For the text-containing cell, return its midpoint in [x, y] coordinate format. 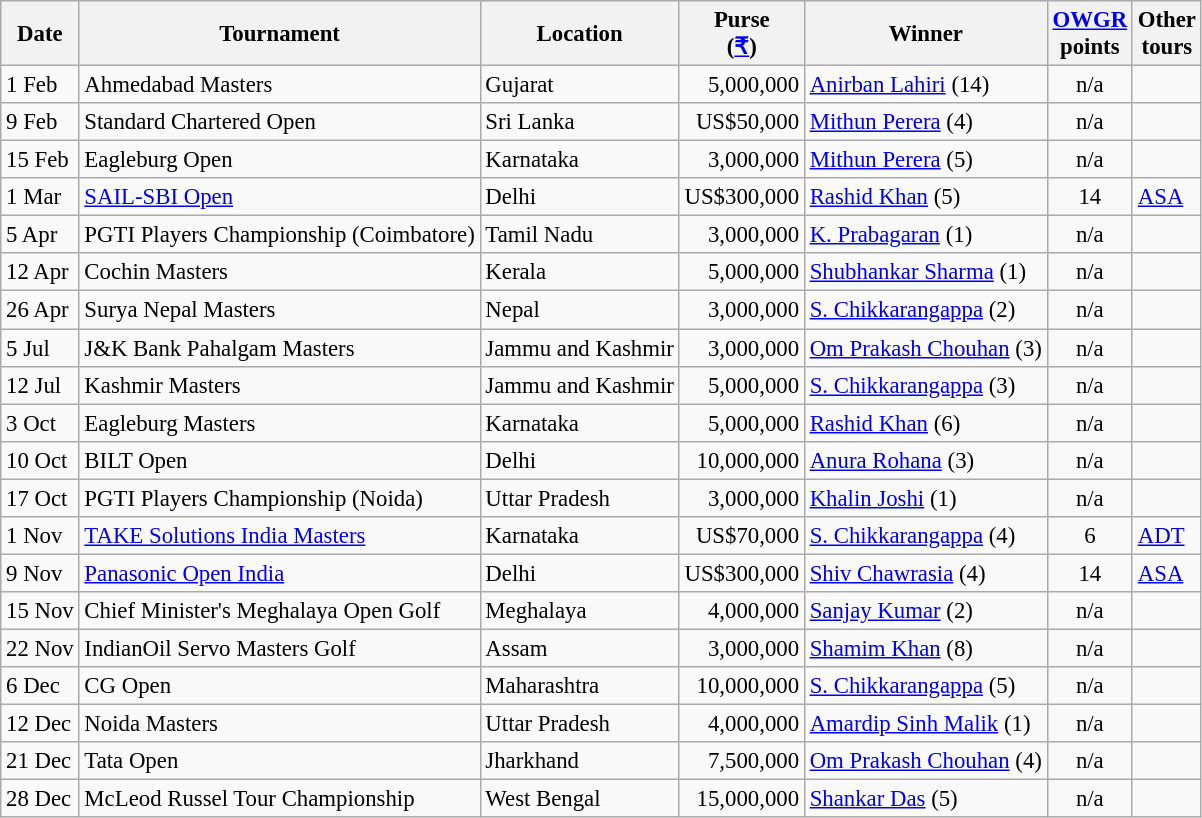
J&K Bank Pahalgam Masters [280, 348]
IndianOil Servo Masters Golf [280, 648]
12 Dec [40, 724]
West Bengal [580, 799]
US$70,000 [742, 536]
Nepal [580, 310]
1 Mar [40, 197]
6 Dec [40, 686]
Shamim Khan (8) [926, 648]
Gujarat [580, 85]
Kerala [580, 273]
Date [40, 34]
Jharkhand [580, 761]
TAKE Solutions India Masters [280, 536]
ADT [1166, 536]
Sri Lanka [580, 122]
Purse(₹) [742, 34]
Standard Chartered Open [280, 122]
Surya Nepal Masters [280, 310]
Anirban Lahiri (14) [926, 85]
SAIL-SBI Open [280, 197]
McLeod Russel Tour Championship [280, 799]
K. Prabagaran (1) [926, 235]
15 Feb [40, 160]
Khalin Joshi (1) [926, 498]
Sanjay Kumar (2) [926, 611]
Eagleburg Open [280, 160]
Maharashtra [580, 686]
Tournament [280, 34]
Rashid Khan (6) [926, 423]
Cochin Masters [280, 273]
Noida Masters [280, 724]
Othertours [1166, 34]
Om Prakash Chouhan (3) [926, 348]
17 Oct [40, 498]
US$50,000 [742, 122]
21 Dec [40, 761]
28 Dec [40, 799]
1 Nov [40, 536]
Meghalaya [580, 611]
Eagleburg Masters [280, 423]
1 Feb [40, 85]
5 Apr [40, 235]
Ahmedabad Masters [280, 85]
6 [1090, 536]
9 Nov [40, 573]
Amardip Sinh Malik (1) [926, 724]
22 Nov [40, 648]
Chief Minister's Meghalaya Open Golf [280, 611]
PGTI Players Championship (Coimbatore) [280, 235]
Shubhankar Sharma (1) [926, 273]
12 Jul [40, 385]
26 Apr [40, 310]
PGTI Players Championship (Noida) [280, 498]
S. Chikkarangappa (3) [926, 385]
Tata Open [280, 761]
S. Chikkarangappa (2) [926, 310]
S. Chikkarangappa (4) [926, 536]
Mithun Perera (4) [926, 122]
Assam [580, 648]
Winner [926, 34]
5 Jul [40, 348]
Shankar Das (5) [926, 799]
Tamil Nadu [580, 235]
OWGRpoints [1090, 34]
15 Nov [40, 611]
10 Oct [40, 460]
Rashid Khan (5) [926, 197]
Panasonic Open India [280, 573]
Kashmir Masters [280, 385]
9 Feb [40, 122]
12 Apr [40, 273]
Anura Rohana (3) [926, 460]
Mithun Perera (5) [926, 160]
Om Prakash Chouhan (4) [926, 761]
Location [580, 34]
3 Oct [40, 423]
15,000,000 [742, 799]
S. Chikkarangappa (5) [926, 686]
7,500,000 [742, 761]
CG Open [280, 686]
BILT Open [280, 460]
Shiv Chawrasia (4) [926, 573]
